Provide the (x, y) coordinate of the cell's center where the given text is located.  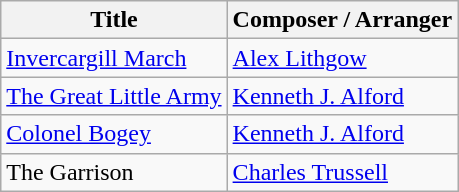
Alex Lithgow (342, 58)
Composer / Arranger (342, 20)
The Garrison (114, 172)
The Great Little Army (114, 96)
Title (114, 20)
Colonel Bogey (114, 134)
Invercargill March (114, 58)
Charles Trussell (342, 172)
